Scan for the cell matching the given text and deliver its [x, y] coordinate at center. 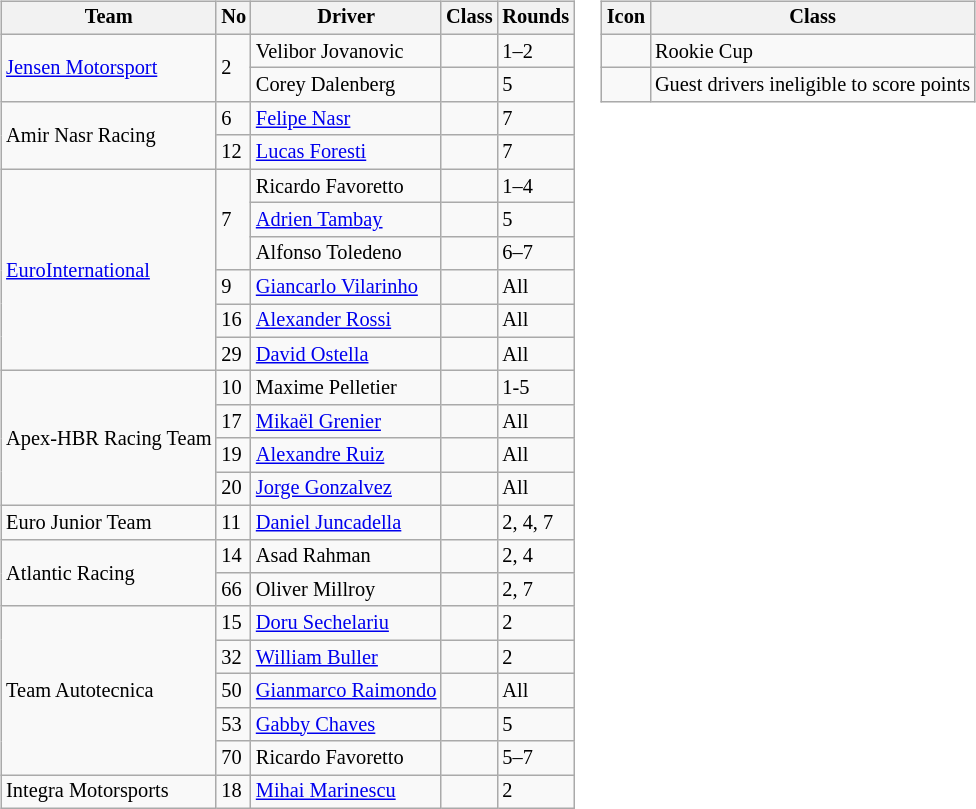
Alfonso Toledeno [346, 253]
Jorge Gonzalvez [346, 489]
EuroInternational [108, 270]
Rounds [536, 18]
Asad Rahman [346, 556]
70 [234, 758]
Atlantic Racing [108, 572]
Guest drivers ineligible to score points [812, 85]
Alexander Rossi [346, 321]
William Buller [346, 657]
Felipe Nasr [346, 119]
6–7 [536, 253]
Oliver Millroy [346, 590]
Alexandre Ruiz [346, 455]
66 [234, 590]
16 [234, 321]
18 [234, 792]
Driver [346, 18]
Jensen Motorsport [108, 68]
53 [234, 724]
Maxime Pelletier [346, 388]
Amir Nasr Racing [108, 136]
12 [234, 152]
2, 4 [536, 556]
20 [234, 489]
Rookie Cup [812, 51]
Team [108, 18]
6 [234, 119]
14 [234, 556]
Velibor Jovanovic [346, 51]
Giancarlo Vilarinho [346, 287]
19 [234, 455]
Icon [626, 18]
1–4 [536, 186]
50 [234, 691]
32 [234, 657]
15 [234, 623]
Corey Dalenberg [346, 85]
2, 4, 7 [536, 522]
29 [234, 354]
1–2 [536, 51]
9 [234, 287]
David Ostella [346, 354]
Lucas Foresti [346, 152]
11 [234, 522]
Gabby Chaves [346, 724]
Adrien Tambay [346, 220]
Mihai Marinescu [346, 792]
Integra Motorsports [108, 792]
2, 7 [536, 590]
No [234, 18]
Apex-HBR Racing Team [108, 438]
10 [234, 388]
17 [234, 422]
Doru Sechelariu [346, 623]
1-5 [536, 388]
Euro Junior Team [108, 522]
Mikaël Grenier [346, 422]
Daniel Juncadella [346, 522]
5–7 [536, 758]
Gianmarco Raimondo [346, 691]
Team Autotecnica [108, 690]
